Find where the given text appears and provide that cell's center as [x, y] coordinate. 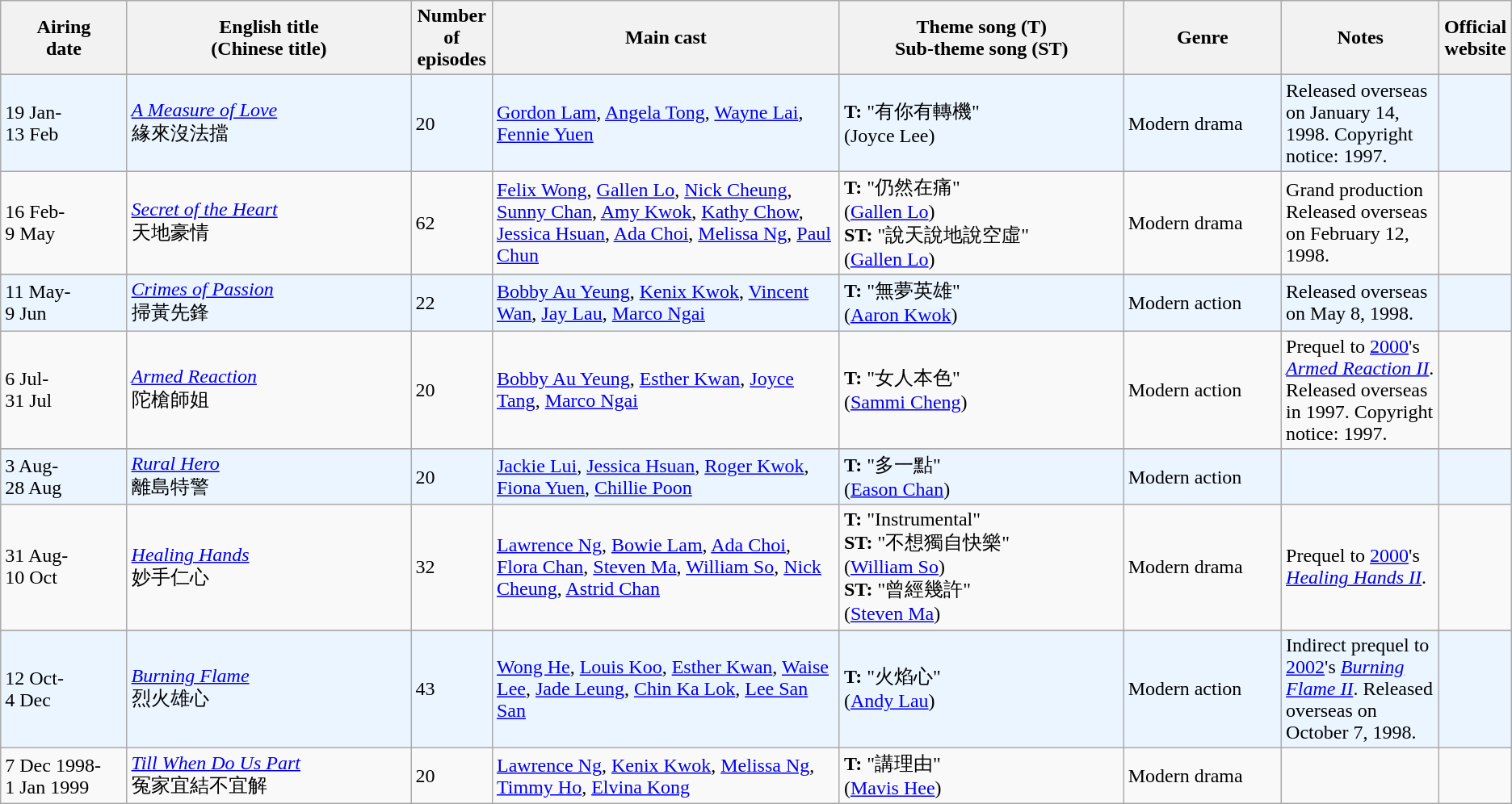
6 Jul- 31 Jul [64, 390]
62 [452, 223]
Crimes of Passion 掃黃先鋒 [269, 303]
T: "講理由" (Mavis Hee) [981, 776]
T: "多一點" (Eason Chan) [981, 477]
Burning Flame 烈火雄心 [269, 689]
Healing Hands 妙手仁心 [269, 567]
T: "Instrumental"ST: "不想獨自快樂"(William So)ST: "曾經幾許"(Steven Ma) [981, 567]
Wong He, Louis Koo, Esther Kwan, Waise Lee, Jade Leung, Chin Ka Lok, Lee San San [666, 689]
7 Dec 1998- 1 Jan 1999 [64, 776]
Gordon Lam, Angela Tong, Wayne Lai, Fennie Yuen [666, 123]
Secret of the Heart 天地豪情 [269, 223]
Bobby Au Yeung, Esther Kwan, Joyce Tang, Marco Ngai [666, 390]
32 [452, 567]
Released overseas on May 8, 1998. [1360, 303]
Felix Wong, Gallen Lo, Nick Cheung, Sunny Chan, Amy Kwok, Kathy Chow, Jessica Hsuan, Ada Choi, Melissa Ng, Paul Chun [666, 223]
Official website [1475, 38]
Till When Do Us Part 冤家宜結不宜解 [269, 776]
T: "火焰心" (Andy Lau) [981, 689]
A Measure of Love 緣來沒法擋 [269, 123]
31 Aug- 10 Oct [64, 567]
Genre [1202, 38]
Prequel to 2000's Armed Reaction II. Released overseas in 1997. Copyright notice: 1997. [1360, 390]
Airingdate [64, 38]
12 Oct- 4 Dec [64, 689]
43 [452, 689]
Main cast [666, 38]
Number of episodes [452, 38]
T: "女人本色" (Sammi Cheng) [981, 390]
Notes [1360, 38]
Theme song (T) Sub-theme song (ST) [981, 38]
11 May- 9 Jun [64, 303]
English title (Chinese title) [269, 38]
Lawrence Ng, Kenix Kwok, Melissa Ng, Timmy Ho, Elvina Kong [666, 776]
16 Feb- 9 May [64, 223]
Jackie Lui, Jessica Hsuan, Roger Kwok, Fiona Yuen, Chillie Poon [666, 477]
3 Aug- 28 Aug [64, 477]
22 [452, 303]
Indirect prequel to 2002's Burning Flame II. Released overseas on October 7, 1998. [1360, 689]
Rural Hero 離島特警 [269, 477]
Released overseas on January 14, 1998. Copyright notice: 1997. [1360, 123]
Armed Reaction 陀槍師姐 [269, 390]
Grand production Released overseas on February 12, 1998. [1360, 223]
Lawrence Ng, Bowie Lam, Ada Choi, Flora Chan, Steven Ma, William So, Nick Cheung, Astrid Chan [666, 567]
Bobby Au Yeung, Kenix Kwok, Vincent Wan, Jay Lau, Marco Ngai [666, 303]
T: "無夢英雄" (Aaron Kwok) [981, 303]
T: "有你有轉機" (Joyce Lee) [981, 123]
T: "仍然在痛" (Gallen Lo) ST: "說天說地說空虛" (Gallen Lo) [981, 223]
Prequel to 2000's Healing Hands II. [1360, 567]
19 Jan- 13 Feb [64, 123]
